Search for the cell housing the specified text and yield its [X, Y] center coordinate. 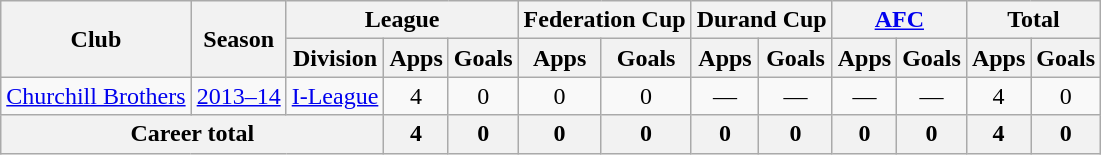
Total [1033, 20]
Durand Cup [762, 20]
League [402, 20]
Career total [192, 134]
2013–14 [238, 96]
Club [96, 39]
AFC [899, 20]
Churchill Brothers [96, 96]
I-League [335, 96]
Division [335, 58]
Season [238, 39]
Federation Cup [604, 20]
